Identify which cell holds the provided text, then report its (x, y) central coordinate. 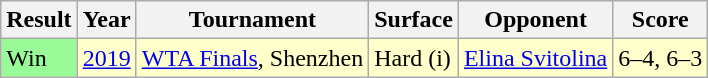
Elina Svitolina (535, 58)
Win (39, 58)
Tournament (252, 20)
WTA Finals, Shenzhen (252, 58)
Hard (i) (414, 58)
2019 (106, 58)
Year (106, 20)
Opponent (535, 20)
Result (39, 20)
6–4, 6–3 (660, 58)
Score (660, 20)
Surface (414, 20)
